Determine the (X, Y) coordinate at the center of the cell enclosing the given text.  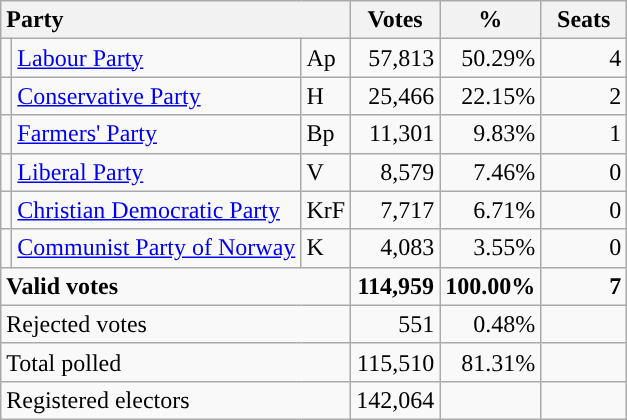
K (326, 248)
57,813 (396, 58)
Conservative Party (156, 96)
Party (176, 20)
25,466 (396, 96)
100.00% (490, 286)
Votes (396, 20)
% (490, 20)
Total polled (176, 362)
114,959 (396, 286)
9.83% (490, 134)
1 (584, 134)
3.55% (490, 248)
Valid votes (176, 286)
H (326, 96)
7.46% (490, 172)
Farmers' Party (156, 134)
Bp (326, 134)
0.48% (490, 324)
4 (584, 58)
7 (584, 286)
4,083 (396, 248)
Ap (326, 58)
142,064 (396, 400)
7,717 (396, 210)
V (326, 172)
Communist Party of Norway (156, 248)
81.31% (490, 362)
551 (396, 324)
Seats (584, 20)
2 (584, 96)
Labour Party (156, 58)
Rejected votes (176, 324)
50.29% (490, 58)
11,301 (396, 134)
KrF (326, 210)
6.71% (490, 210)
8,579 (396, 172)
22.15% (490, 96)
Christian Democratic Party (156, 210)
Liberal Party (156, 172)
Registered electors (176, 400)
115,510 (396, 362)
